For the text-containing cell, return its midpoint in (X, Y) coordinate format. 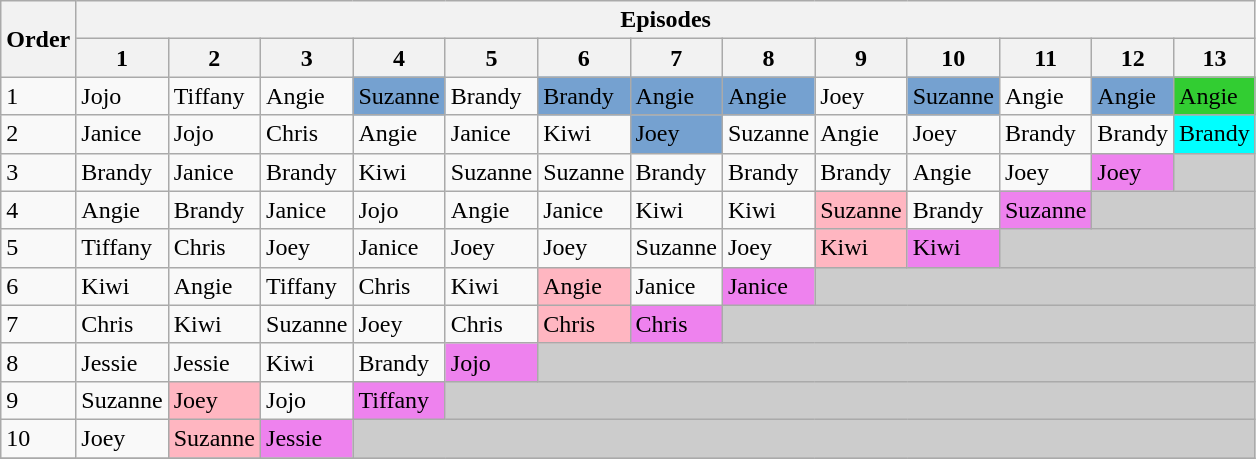
Episodes (666, 20)
Order (38, 39)
11 (1045, 58)
13 (1215, 58)
12 (1133, 58)
